Return the (x, y) coordinate for the center point of the cell that contains the specified text.  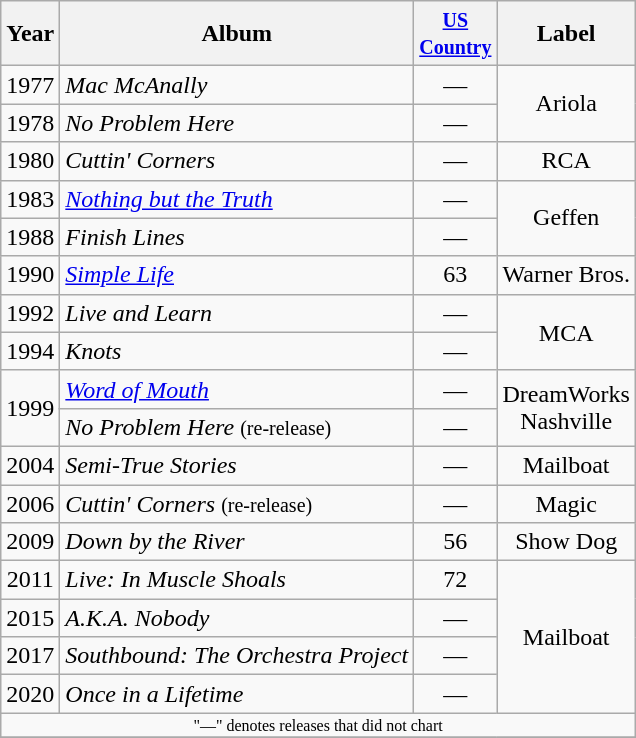
Label (566, 34)
Finish Lines (237, 237)
Southbound: The Orchestra Project (237, 656)
Nothing but the Truth (237, 199)
Show Dog (566, 542)
Down by the River (237, 542)
2020 (30, 694)
Mac McAnally (237, 85)
56 (456, 542)
1999 (30, 408)
Live and Learn (237, 313)
RCA (566, 161)
"—" denotes releases that did not chart (318, 725)
1978 (30, 123)
US Country (456, 34)
1994 (30, 351)
Year (30, 34)
Geffen (566, 218)
1990 (30, 275)
1983 (30, 199)
Cuttin' Corners (237, 161)
1980 (30, 161)
63 (456, 275)
Magic (566, 503)
A.K.A. Nobody (237, 618)
Ariola (566, 104)
Live: In Muscle Shoals (237, 580)
2017 (30, 656)
Word of Mouth (237, 389)
2015 (30, 618)
2006 (30, 503)
1988 (30, 237)
Cuttin' Corners (re-release) (237, 503)
Knots (237, 351)
Once in a Lifetime (237, 694)
1992 (30, 313)
2004 (30, 465)
Simple Life (237, 275)
DreamWorksNashville (566, 408)
72 (456, 580)
Album (237, 34)
2009 (30, 542)
2011 (30, 580)
MCA (566, 332)
1977 (30, 85)
Semi-True Stories (237, 465)
No Problem Here (re-release) (237, 427)
Warner Bros. (566, 275)
No Problem Here (237, 123)
